Locate the cell with the specified text and output its [X, Y] center coordinate. 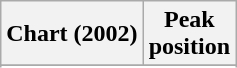
Chart (2002) [72, 34]
Peakposition [189, 34]
